Provide the (X, Y) coordinate of the cell's center where the given text is located.  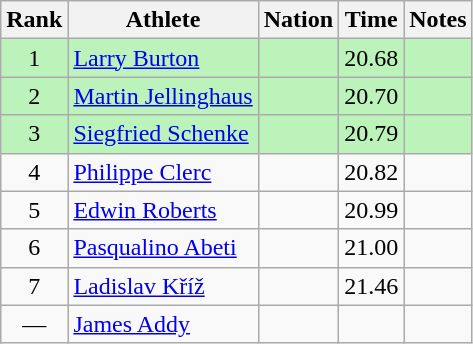
20.79 (372, 134)
7 (34, 286)
3 (34, 134)
Nation (298, 20)
Notes (438, 20)
Siegfried Schenke (163, 134)
Edwin Roberts (163, 210)
4 (34, 172)
James Addy (163, 324)
6 (34, 248)
5 (34, 210)
20.99 (372, 210)
20.82 (372, 172)
20.70 (372, 96)
21.46 (372, 286)
20.68 (372, 58)
Martin Jellinghaus (163, 96)
Time (372, 20)
Pasqualino Abeti (163, 248)
Athlete (163, 20)
Larry Burton (163, 58)
2 (34, 96)
Rank (34, 20)
1 (34, 58)
— (34, 324)
Philippe Clerc (163, 172)
Ladislav Kříž (163, 286)
21.00 (372, 248)
